Search for the cell housing the specified text and yield its (x, y) center coordinate. 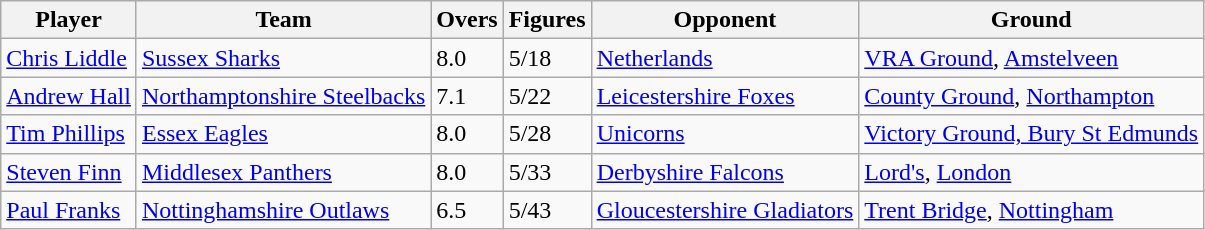
5/18 (547, 58)
VRA Ground, Amstelveen (1032, 58)
Tim Phillips (69, 134)
Northamptonshire Steelbacks (283, 96)
Player (69, 20)
Ground (1032, 20)
Netherlands (725, 58)
5/43 (547, 210)
Nottinghamshire Outlaws (283, 210)
Middlesex Panthers (283, 172)
6.5 (467, 210)
Victory Ground, Bury St Edmunds (1032, 134)
County Ground, Northampton (1032, 96)
Team (283, 20)
Lord's, London (1032, 172)
Essex Eagles (283, 134)
5/28 (547, 134)
Andrew Hall (69, 96)
Unicorns (725, 134)
Overs (467, 20)
Steven Finn (69, 172)
Gloucestershire Gladiators (725, 210)
Derbyshire Falcons (725, 172)
7.1 (467, 96)
Leicestershire Foxes (725, 96)
Paul Franks (69, 210)
Sussex Sharks (283, 58)
Figures (547, 20)
Trent Bridge, Nottingham (1032, 210)
5/22 (547, 96)
Opponent (725, 20)
Chris Liddle (69, 58)
5/33 (547, 172)
